Scan for the cell matching the given text and deliver its (X, Y) coordinate at center. 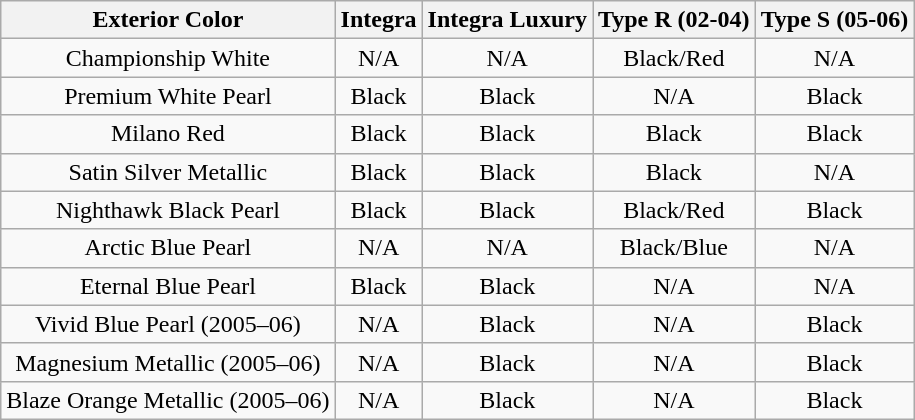
Exterior Color (168, 20)
Satin Silver Metallic (168, 172)
Integra (378, 20)
Type S (05-06) (834, 20)
Nighthawk Black Pearl (168, 210)
Championship White (168, 58)
Blaze Orange Metallic (2005–06) (168, 400)
Black/Blue (674, 248)
Magnesium Metallic (2005–06) (168, 362)
Milano Red (168, 134)
Integra Luxury (507, 20)
Premium White Pearl (168, 96)
Arctic Blue Pearl (168, 248)
Type R (02-04) (674, 20)
Eternal Blue Pearl (168, 286)
Vivid Blue Pearl (2005–06) (168, 324)
